Determine the [X, Y] coordinate at the center of the cell enclosing the given text.  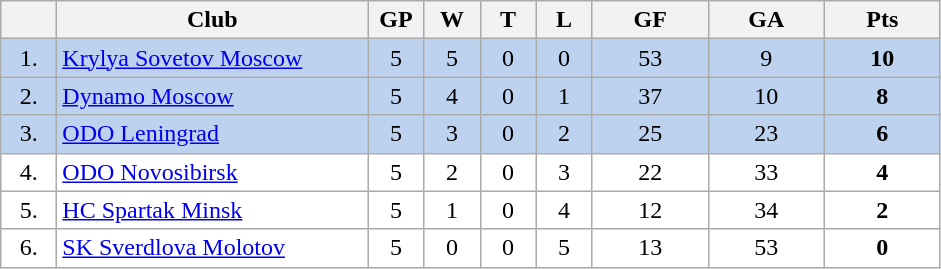
Pts [882, 20]
GP [396, 20]
33 [766, 172]
37 [650, 96]
Dynamo Moscow [212, 96]
4. [29, 172]
ODO Leningrad [212, 134]
SK Sverdlova Molotov [212, 248]
T [508, 20]
22 [650, 172]
13 [650, 248]
Krylya Sovetov Moscow [212, 58]
9 [766, 58]
34 [766, 210]
Club [212, 20]
5. [29, 210]
6 [882, 134]
6. [29, 248]
23 [766, 134]
ODO Novosibirsk [212, 172]
HC Spartak Minsk [212, 210]
L [564, 20]
25 [650, 134]
GA [766, 20]
1. [29, 58]
8 [882, 96]
3. [29, 134]
2. [29, 96]
12 [650, 210]
GF [650, 20]
W [452, 20]
